Scan for the cell matching the given text and deliver its [x, y] coordinate at center. 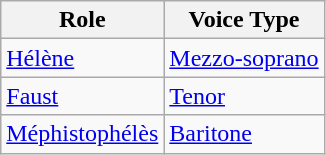
Tenor [244, 96]
Voice Type [244, 20]
Baritone [244, 134]
Hélène [82, 58]
Role [82, 20]
Faust [82, 96]
Méphistophélès [82, 134]
Mezzo-soprano [244, 58]
